Return the [X, Y] coordinate for the center point of the cell that contains the specified text.  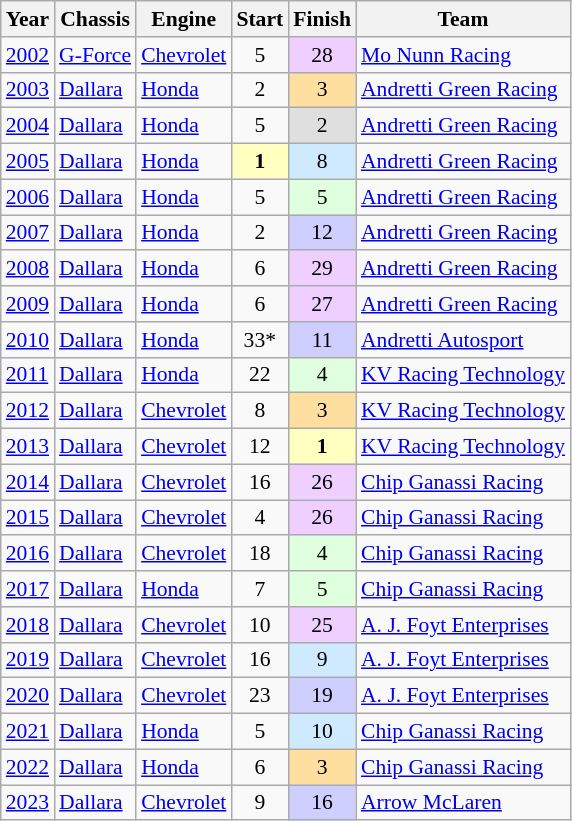
2010 [28, 340]
Andretti Autosport [463, 340]
22 [260, 375]
2017 [28, 589]
29 [322, 269]
2007 [28, 233]
2013 [28, 447]
2011 [28, 375]
2015 [28, 518]
11 [322, 340]
Arrow McLaren [463, 803]
2019 [28, 660]
2009 [28, 304]
Start [260, 19]
Engine [184, 19]
27 [322, 304]
2016 [28, 554]
Year [28, 19]
2003 [28, 90]
2020 [28, 696]
2018 [28, 625]
Team [463, 19]
Mo Nunn Racing [463, 55]
Finish [322, 19]
2012 [28, 411]
2021 [28, 732]
2004 [28, 126]
Chassis [95, 19]
23 [260, 696]
G-Force [95, 55]
2008 [28, 269]
2006 [28, 197]
2023 [28, 803]
25 [322, 625]
2002 [28, 55]
2005 [28, 162]
2014 [28, 482]
33* [260, 340]
7 [260, 589]
28 [322, 55]
2022 [28, 767]
19 [322, 696]
18 [260, 554]
